Capture the cell that displays the provided text and extract its (X, Y) central coordinate. 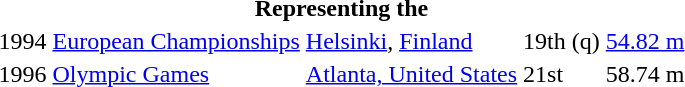
19th (q) (562, 41)
European Championships (176, 41)
Helsinki, Finland (411, 41)
